Provide the (X, Y) coordinate of the cell's center where the given text is located.  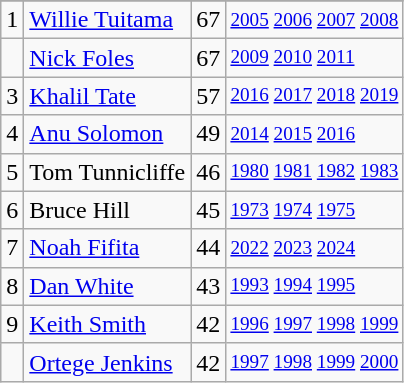
Willie Tuitama (108, 20)
45 (208, 210)
Ortege Jenkins (108, 362)
1996 1997 1998 1999 (314, 324)
43 (208, 286)
57 (208, 96)
Tom Tunnicliffe (108, 172)
Bruce Hill (108, 210)
2005 2006 2007 2008 (314, 20)
Noah Fifita (108, 248)
3 (12, 96)
2022 2023 2024 (314, 248)
1980 1981 1982 1983 (314, 172)
49 (208, 134)
2016 2017 2018 2019 (314, 96)
1993 1994 1995 (314, 286)
6 (12, 210)
46 (208, 172)
Khalil Tate (108, 96)
1973 1974 1975 (314, 210)
Nick Foles (108, 58)
7 (12, 248)
8 (12, 286)
44 (208, 248)
2009 2010 2011 (314, 58)
1 (12, 20)
1997 1998 1999 2000 (314, 362)
Keith Smith (108, 324)
5 (12, 172)
4 (12, 134)
2014 2015 2016 (314, 134)
Dan White (108, 286)
Anu Solomon (108, 134)
9 (12, 324)
